Find where the given text appears and provide that cell's center as (X, Y) coordinate. 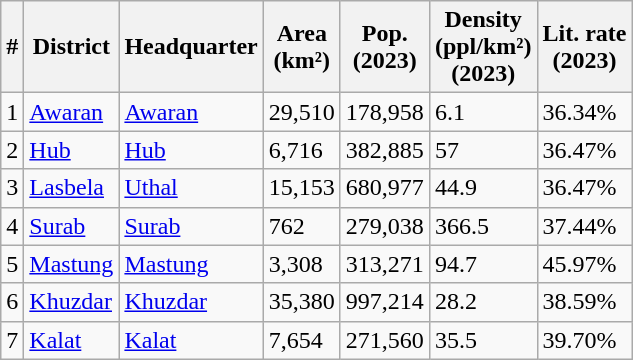
45.97% (584, 264)
271,560 (384, 340)
28.2 (483, 302)
366.5 (483, 226)
Uthal (191, 188)
2 (12, 150)
997,214 (384, 302)
279,038 (384, 226)
178,958 (384, 112)
3 (12, 188)
38.59% (584, 302)
35.5 (483, 340)
37.44% (584, 226)
Area(km²) (302, 47)
Lit. rate(2023) (584, 47)
39.70% (584, 340)
6 (12, 302)
Lasbela (72, 188)
Headquarter (191, 47)
313,271 (384, 264)
7,654 (302, 340)
6.1 (483, 112)
36.34% (584, 112)
Density(ppl/km²)(2023) (483, 47)
382,885 (384, 150)
1 (12, 112)
762 (302, 226)
94.7 (483, 264)
6,716 (302, 150)
57 (483, 150)
# (12, 47)
7 (12, 340)
15,153 (302, 188)
44.9 (483, 188)
5 (12, 264)
Pop.(2023) (384, 47)
4 (12, 226)
680,977 (384, 188)
29,510 (302, 112)
35,380 (302, 302)
3,308 (302, 264)
District (72, 47)
